Capture the cell that displays the provided text and extract its [x, y] central coordinate. 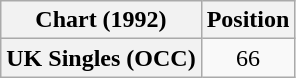
UK Singles (OCC) [101, 58]
66 [248, 58]
Position [248, 20]
Chart (1992) [101, 20]
